Identify which cell holds the provided text, then report its [x, y] central coordinate. 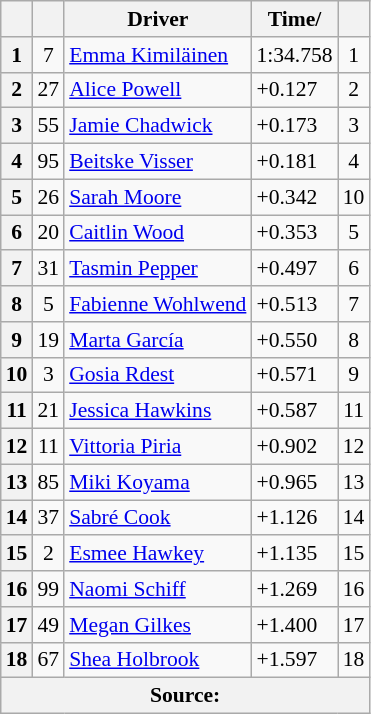
+1.597 [294, 660]
Vittoria Piria [158, 447]
20 [48, 233]
26 [48, 197]
95 [48, 162]
55 [48, 126]
37 [48, 518]
1:34.758 [294, 55]
+0.353 [294, 233]
Sabré Cook [158, 518]
+0.965 [294, 482]
Beitske Visser [158, 162]
49 [48, 625]
21 [48, 411]
Driver [158, 19]
Gosia Rdest [158, 375]
+1.400 [294, 625]
Time/ [294, 19]
+1.126 [294, 518]
Alice Powell [158, 90]
+1.135 [294, 554]
Tasmin Pepper [158, 269]
+0.127 [294, 90]
+1.269 [294, 589]
Marta García [158, 340]
+0.173 [294, 126]
27 [48, 90]
Source: [186, 696]
+0.550 [294, 340]
+0.513 [294, 304]
67 [48, 660]
Fabienne Wohlwend [158, 304]
31 [48, 269]
Emma Kimiläinen [158, 55]
+0.181 [294, 162]
Esmee Hawkey [158, 554]
85 [48, 482]
+0.587 [294, 411]
Sarah Moore [158, 197]
Shea Holbrook [158, 660]
99 [48, 589]
+0.571 [294, 375]
Caitlin Wood [158, 233]
Miki Koyama [158, 482]
+0.342 [294, 197]
+0.497 [294, 269]
Jessica Hawkins [158, 411]
Megan Gilkes [158, 625]
19 [48, 340]
Jamie Chadwick [158, 126]
Naomi Schiff [158, 589]
+0.902 [294, 447]
